Locate the cell with the specified text and output its [X, Y] center coordinate. 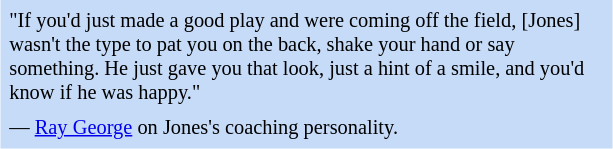
— Ray George on Jones's coaching personality. [306, 128]
